Capture the cell that displays the provided text and extract its [x, y] central coordinate. 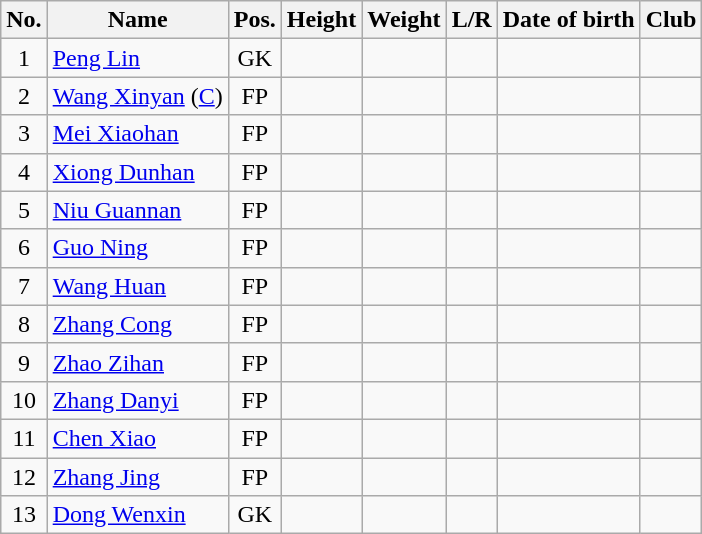
Date of birth [568, 20]
4 [24, 172]
Niu Guannan [138, 210]
Dong Wenxin [138, 515]
5 [24, 210]
8 [24, 324]
2 [24, 96]
Zhao Zihan [138, 362]
1 [24, 58]
Zhang Danyi [138, 400]
3 [24, 134]
Wang Xinyan (C) [138, 96]
Mei Xiaohan [138, 134]
10 [24, 400]
Height [321, 20]
Peng Lin [138, 58]
7 [24, 286]
Pos. [254, 20]
13 [24, 515]
12 [24, 477]
L/R [472, 20]
9 [24, 362]
Wang Huan [138, 286]
11 [24, 438]
No. [24, 20]
Guo Ning [138, 248]
Xiong Dunhan [138, 172]
6 [24, 248]
Club [671, 20]
Name [138, 20]
Zhang Jing [138, 477]
Zhang Cong [138, 324]
Weight [404, 20]
Chen Xiao [138, 438]
